Pinpoint the cell where the given text exists, returning its [x, y] midpoint coordinate. 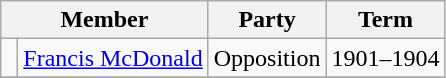
Opposition [267, 58]
Member [104, 20]
Francis McDonald [113, 58]
Party [267, 20]
1901–1904 [386, 58]
Term [386, 20]
